Identify which cell holds the provided text, then report its (X, Y) central coordinate. 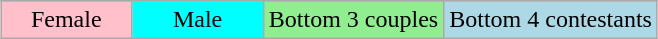
Male (198, 20)
Female (66, 20)
Bottom 3 couples (353, 20)
Bottom 4 contestants (551, 20)
